Pinpoint the cell where the given text exists, returning its [x, y] midpoint coordinate. 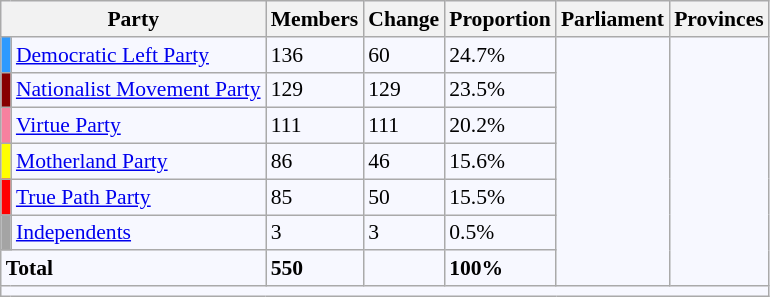
50 [404, 197]
136 [315, 55]
Motherland Party [138, 162]
True Path Party [138, 197]
Change [404, 19]
100% [500, 269]
Independents [138, 233]
Party [134, 19]
23.5% [500, 90]
Nationalist Movement Party [138, 90]
85 [315, 197]
20.2% [500, 126]
Parliament [612, 19]
46 [404, 162]
Proportion [500, 19]
24.7% [500, 55]
15.5% [500, 197]
0.5% [500, 233]
Members [315, 19]
Provinces [719, 19]
15.6% [500, 162]
Democratic Left Party [138, 55]
550 [315, 269]
86 [315, 162]
Total [134, 269]
Virtue Party [138, 126]
60 [404, 55]
